Identify which cell holds the provided text, then report its [x, y] central coordinate. 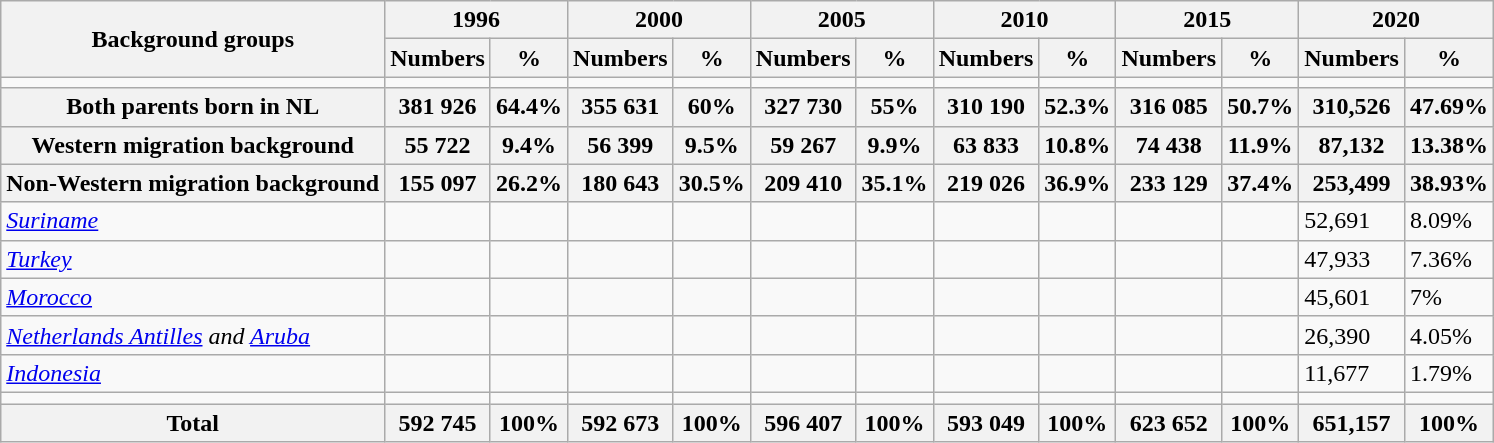
209 410 [803, 183]
47.69% [1448, 107]
596 407 [803, 423]
56 399 [621, 145]
Non-Western migration background [193, 183]
Netherlands Antilles and Aruba [193, 335]
593 049 [986, 423]
13.38% [1448, 145]
Background groups [193, 39]
26,390 [1352, 335]
2005 [842, 20]
2020 [1396, 20]
Total [193, 423]
316 085 [1169, 107]
9.5% [712, 145]
623 652 [1169, 423]
219 026 [986, 183]
310 190 [986, 107]
50.7% [1260, 107]
45,601 [1352, 297]
381 926 [438, 107]
Both parents born in NL [193, 107]
11,677 [1352, 373]
155 097 [438, 183]
52.3% [1078, 107]
Suriname [193, 221]
327 730 [803, 107]
2015 [1208, 20]
Indonesia [193, 373]
7% [1448, 297]
63 833 [986, 145]
59 267 [803, 145]
2010 [1024, 20]
87,132 [1352, 145]
9.4% [528, 145]
47,933 [1352, 259]
35.1% [894, 183]
36.9% [1078, 183]
592 745 [438, 423]
253,499 [1352, 183]
2000 [660, 20]
55% [894, 107]
Turkey [193, 259]
651,157 [1352, 423]
180 643 [621, 183]
233 129 [1169, 183]
64.4% [528, 107]
38.93% [1448, 183]
8.09% [1448, 221]
1996 [476, 20]
Morocco [193, 297]
1.79% [1448, 373]
7.36% [1448, 259]
9.9% [894, 145]
30.5% [712, 183]
26.2% [528, 183]
52,691 [1352, 221]
74 438 [1169, 145]
310,526 [1352, 107]
10.8% [1078, 145]
60% [712, 107]
592 673 [621, 423]
11.9% [1260, 145]
37.4% [1260, 183]
55 722 [438, 145]
Western migration background [193, 145]
355 631 [621, 107]
4.05% [1448, 335]
